Identify which cell holds the provided text, then report its (X, Y) central coordinate. 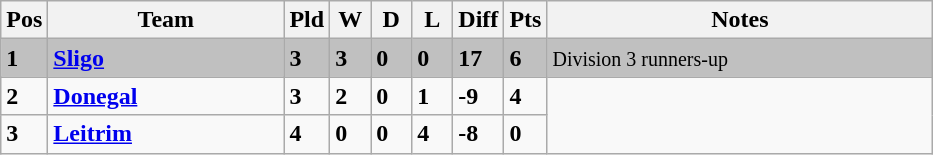
Division 3 runners-up (740, 58)
-9 (478, 96)
Diff (478, 20)
Notes (740, 20)
Pos (24, 20)
Team (166, 20)
Donegal (166, 96)
Pts (526, 20)
Sligo (166, 58)
Leitrim (166, 134)
17 (478, 58)
-8 (478, 134)
6 (526, 58)
Pld (307, 20)
W (350, 20)
L (432, 20)
D (392, 20)
